Extract the [X, Y] coordinate from the center of the cell holding the provided text.  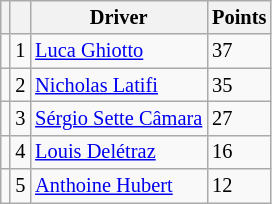
Nicholas Latifi [118, 85]
12 [239, 186]
4 [20, 152]
1 [20, 51]
Points [239, 17]
Sérgio Sette Câmara [118, 118]
Driver [118, 17]
Luca Ghiotto [118, 51]
35 [239, 85]
3 [20, 118]
Louis Delétraz [118, 152]
27 [239, 118]
Anthoine Hubert [118, 186]
2 [20, 85]
37 [239, 51]
5 [20, 186]
16 [239, 152]
